Identify which cell holds the provided text, then report its [X, Y] central coordinate. 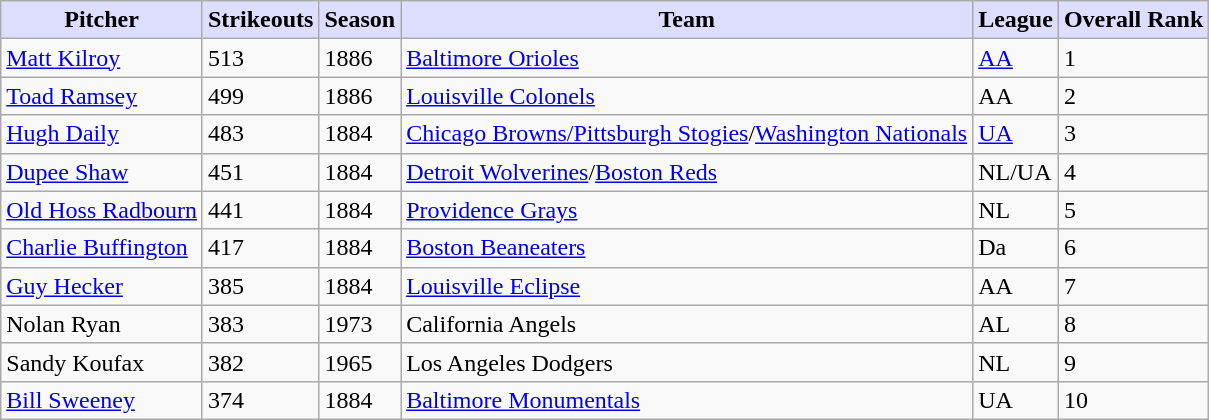
Dupee Shaw [102, 172]
League [1016, 20]
513 [260, 58]
Guy Hecker [102, 286]
Baltimore Monumentals [687, 400]
Toad Ramsey [102, 96]
1965 [360, 362]
California Angels [687, 324]
Boston Beaneaters [687, 248]
Charlie Buffington [102, 248]
383 [260, 324]
Sandy Koufax [102, 362]
Team [687, 20]
1 [1133, 58]
Louisville Colonels [687, 96]
417 [260, 248]
1973 [360, 324]
10 [1133, 400]
3 [1133, 134]
8 [1133, 324]
374 [260, 400]
499 [260, 96]
7 [1133, 286]
5 [1133, 210]
NL/UA [1016, 172]
Overall Rank [1133, 20]
Strikeouts [260, 20]
Pitcher [102, 20]
451 [260, 172]
9 [1133, 362]
483 [260, 134]
Season [360, 20]
Old Hoss Radbourn [102, 210]
Nolan Ryan [102, 324]
2 [1133, 96]
Baltimore Orioles [687, 58]
AL [1016, 324]
382 [260, 362]
Los Angeles Dodgers [687, 362]
Hugh Daily [102, 134]
Louisville Eclipse [687, 286]
Matt Kilroy [102, 58]
Chicago Browns/Pittsburgh Stogies/Washington Nationals [687, 134]
Da [1016, 248]
385 [260, 286]
4 [1133, 172]
6 [1133, 248]
Detroit Wolverines/Boston Reds [687, 172]
441 [260, 210]
Bill Sweeney [102, 400]
Providence Grays [687, 210]
